Extract the (X, Y) coordinate from the center of the cell holding the provided text.  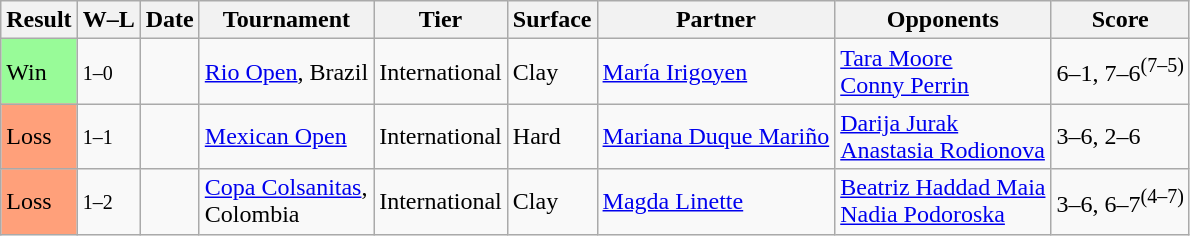
Score (1120, 20)
1–2 (108, 202)
W–L (108, 20)
Copa Colsanitas, Colombia (286, 202)
Date (170, 20)
Mariana Duque Mariño (716, 136)
1–0 (108, 72)
Tournament (286, 20)
Beatriz Haddad Maia Nadia Podoroska (943, 202)
Rio Open, Brazil (286, 72)
Darija Jurak Anastasia Rodionova (943, 136)
Result (39, 20)
Surface (552, 20)
Opponents (943, 20)
María Irigoyen (716, 72)
3–6, 2–6 (1120, 136)
Hard (552, 136)
Mexican Open (286, 136)
Tara Moore Conny Perrin (943, 72)
Magda Linette (716, 202)
3–6, 6–7(4–7) (1120, 202)
Partner (716, 20)
6–1, 7–6(7–5) (1120, 72)
Win (39, 72)
1–1 (108, 136)
Tier (441, 20)
